Detect which cell encompasses the target text, then output its [X, Y] center coordinate. 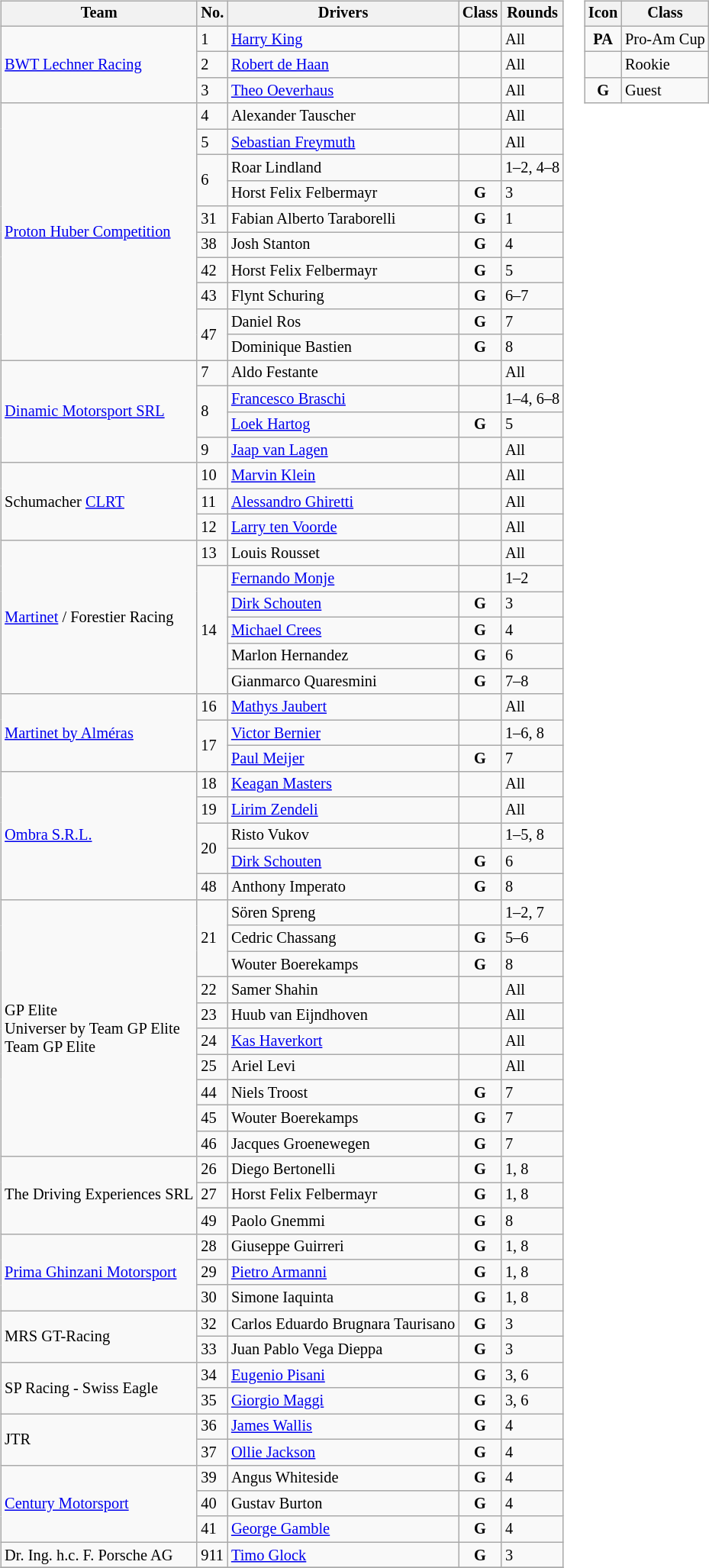
12 [212, 528]
Anthony Imperato [343, 887]
27 [212, 1195]
40 [212, 1504]
43 [212, 296]
39 [212, 1478]
17 [212, 745]
Kas Haverkort [343, 1041]
Guest [665, 91]
Francesco Braschi [343, 398]
30 [212, 1298]
Gustav Burton [343, 1504]
41 [212, 1529]
10 [212, 476]
Loek Hartog [343, 424]
Carlos Eduardo Brugnara Taurisano [343, 1324]
Lirim Zendeli [343, 810]
Ollie Jackson [343, 1452]
Century Motorsport [99, 1504]
Rookie [665, 65]
Juan Pablo Vega Dieppa [343, 1350]
Larry ten Voorde [343, 528]
Jacques Groenewegen [343, 1144]
Sebastian Freymuth [343, 142]
Diego Bertonelli [343, 1170]
Risto Vukov [343, 836]
Team [99, 14]
Cedric Chassang [343, 938]
Schumacher CLRT [99, 501]
Sören Spreng [343, 913]
Giuseppe Guirreri [343, 1247]
32 [212, 1324]
48 [212, 887]
Angus Whiteside [343, 1478]
Aldo Festante [343, 373]
22 [212, 990]
Giorgio Maggi [343, 1401]
11 [212, 502]
Pro-Am Cup [665, 39]
42 [212, 270]
Daniel Ros [343, 322]
46 [212, 1144]
37 [212, 1452]
GP Elite Universer by Team GP Elite Team GP Elite [99, 1029]
28 [212, 1247]
Eugenio Pisani [343, 1375]
35 [212, 1401]
Proton Huber Competition [99, 232]
23 [212, 1015]
Prima Ghinzani Motorsport [99, 1272]
1–6, 8 [533, 733]
44 [212, 1092]
Simone Iaquinta [343, 1298]
Paul Meijer [343, 759]
6–7 [533, 296]
33 [212, 1350]
Ariel Levi [343, 1067]
George Gamble [343, 1529]
1–2, 7 [533, 913]
911 [212, 1555]
Niels Troost [343, 1092]
24 [212, 1041]
PA [603, 39]
Fernando Monje [343, 579]
18 [212, 784]
Gianmarco Quaresmini [343, 682]
Theo Oeverhaus [343, 91]
29 [212, 1273]
Michael Crees [343, 630]
Fabian Alberto Taraborelli [343, 219]
38 [212, 245]
31 [212, 219]
Huub van Eijndhoven [343, 1015]
47 [212, 334]
JTR [99, 1440]
Drivers [343, 14]
Alessandro Ghiretti [343, 502]
Martinet / Forestier Racing [99, 617]
Flynt Schuring [343, 296]
Dr. Ing. h.c. F. Porsche AG [99, 1555]
Rounds [533, 14]
1–4, 6–8 [533, 398]
21 [212, 939]
1–2, 4–8 [533, 168]
Alexander Tauscher [343, 116]
Paolo Gnemmi [343, 1221]
26 [212, 1170]
Samer Shahin [343, 990]
Icon [603, 14]
19 [212, 810]
5–6 [533, 938]
9 [212, 450]
Timo Glock [343, 1555]
20 [212, 849]
14 [212, 630]
Martinet by Alméras [99, 733]
25 [212, 1067]
Pietro Armanni [343, 1273]
Harry King [343, 39]
36 [212, 1427]
Robert de Haan [343, 65]
2 [212, 65]
16 [212, 707]
Jaap van Lagen [343, 450]
Roar Lindland [343, 168]
The Driving Experiences SRL [99, 1195]
1–2 [533, 579]
45 [212, 1118]
Mathys Jaubert [343, 707]
Keagan Masters [343, 784]
Louis Rousset [343, 553]
49 [212, 1221]
Victor Bernier [343, 733]
MRS GT-Racing [99, 1336]
34 [212, 1375]
Dinamic Motorsport SRL [99, 412]
BWT Lechner Racing [99, 64]
James Wallis [343, 1427]
SP Racing - Swiss Eagle [99, 1388]
Ombra S.R.L. [99, 835]
No. [212, 14]
1–5, 8 [533, 836]
7–8 [533, 682]
13 [212, 553]
Josh Stanton [343, 245]
Marlon Hernandez [343, 656]
Dominique Bastien [343, 347]
Marvin Klein [343, 476]
